Detect which cell encompasses the target text, then output its [x, y] center coordinate. 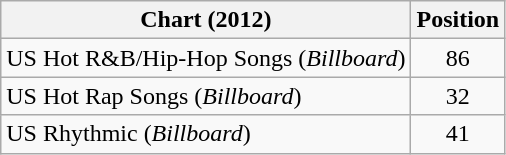
US Rhythmic (Billboard) [206, 134]
Chart (2012) [206, 20]
US Hot R&B/Hip-Hop Songs (Billboard) [206, 58]
86 [458, 58]
Position [458, 20]
US Hot Rap Songs (Billboard) [206, 96]
41 [458, 134]
32 [458, 96]
